Identify which cell holds the provided text, then report its (X, Y) central coordinate. 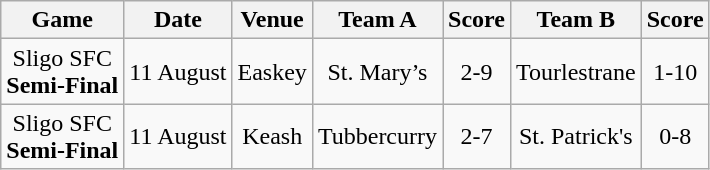
Venue (272, 20)
St. Patrick's (576, 136)
1-10 (675, 72)
Game (62, 20)
2-7 (477, 136)
0-8 (675, 136)
Team A (377, 20)
Tubbercurry (377, 136)
Team B (576, 20)
Easkey (272, 72)
St. Mary’s (377, 72)
Date (178, 20)
Tourlestrane (576, 72)
Keash (272, 136)
2-9 (477, 72)
